Detect which cell encompasses the target text, then output its (X, Y) center coordinate. 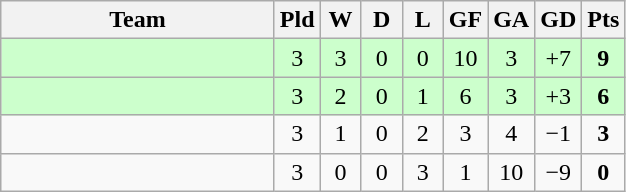
−9 (558, 172)
Team (138, 20)
L (422, 20)
GF (465, 20)
Pld (297, 20)
GA (512, 20)
+7 (558, 58)
GD (558, 20)
9 (604, 58)
W (340, 20)
4 (512, 134)
+3 (558, 96)
D (382, 20)
−1 (558, 134)
Pts (604, 20)
